Output the (X, Y) coordinate of the center of the cell containing the given text.  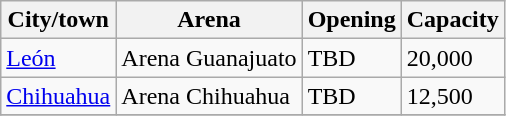
Chihuahua (58, 96)
Capacity (452, 20)
Arena Guanajuato (209, 58)
Opening (352, 20)
Arena Chihuahua (209, 96)
12,500 (452, 96)
20,000 (452, 58)
City/town (58, 20)
Arena (209, 20)
León (58, 58)
